Identify which cell holds the provided text, then report its [x, y] central coordinate. 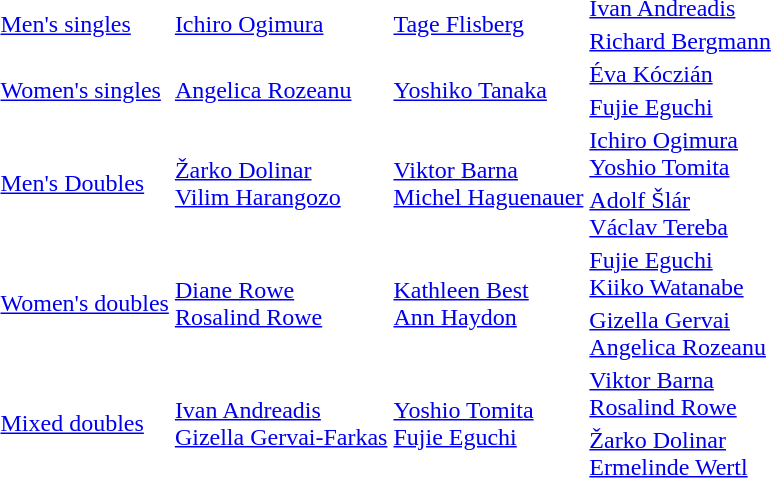
Žarko Dolinar Vilim Harangozo [281, 184]
Kathleen Best Ann Haydon [488, 304]
Diane Rowe Rosalind Rowe [281, 304]
Angelica Rozeanu [281, 90]
Viktor Barna Michel Haguenauer [488, 184]
Yoshiko Tanaka [488, 90]
